Return the [X, Y] coordinate for the center point of the cell that contains the specified text.  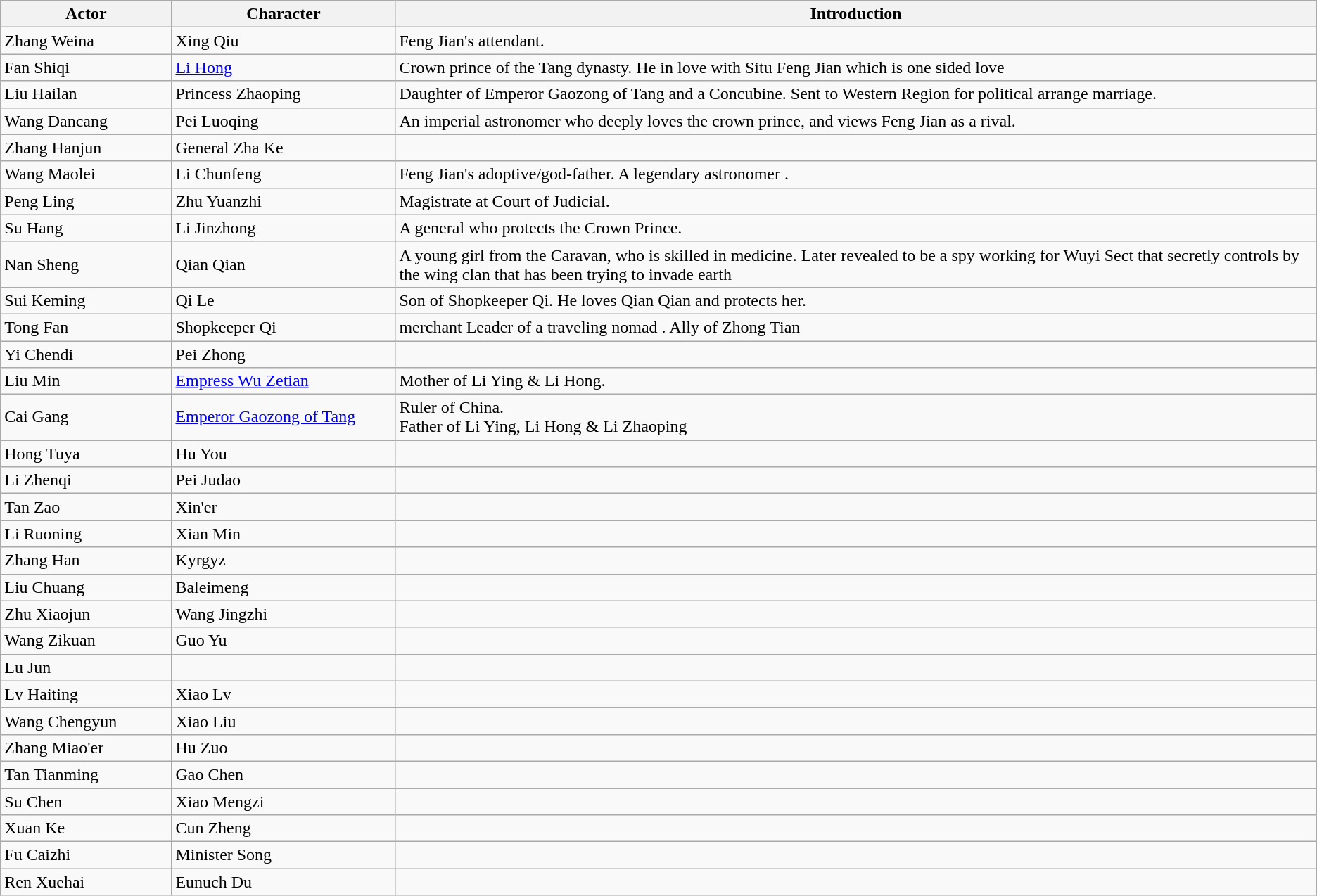
Tan Zao [86, 507]
Zhang Miao'er [86, 748]
Zhang Weina [86, 41]
Feng Jian's adoptive/god-father. A legendary astronomer . [855, 174]
Sui Keming [86, 300]
Cai Gang [86, 418]
Character [284, 14]
Introduction [855, 14]
Actor [86, 14]
Pei Luoqing [284, 121]
Son of Shopkeeper Qi. He loves Qian Qian and protects her. [855, 300]
Kyrgyz [284, 561]
Cun Zheng [284, 828]
Gao Chen [284, 774]
Li Zhenqi [86, 480]
Li Ruoning [86, 534]
Xiao Mengzi [284, 801]
Pei Zhong [284, 354]
Xian Min [284, 534]
General Zha Ke [284, 148]
Fan Shiqi [86, 68]
Wang Dancang [86, 121]
Fu Caizhi [86, 855]
Guo Yu [284, 641]
Crown prince of the Tang dynasty. He in love with Situ Feng Jian which is one sided love [855, 68]
Xuan Ke [86, 828]
Li Hong [284, 68]
Tan Tianming [86, 774]
Wang Chengyun [86, 721]
Zhu Xiaojun [86, 614]
Hu Zuo [284, 748]
Ren Xuehai [86, 882]
Liu Hailan [86, 94]
merchant Leader of a traveling nomad . Ally of Zhong Tian [855, 327]
Magistrate at Court of Judicial. [855, 201]
Pei Judao [284, 480]
Nan Sheng [86, 264]
Su Hang [86, 228]
Zhu Yuanzhi [284, 201]
Xiao Liu [284, 721]
Baleimeng [284, 587]
Zhang Han [86, 561]
Shopkeeper Qi [284, 327]
Peng Ling [86, 201]
Su Chen [86, 801]
Xing Qiu [284, 41]
Lv Haiting [86, 694]
Empress Wu Zetian [284, 381]
Liu Chuang [86, 587]
Wang Maolei [86, 174]
Daughter of Emperor Gaozong of Tang and a Concubine. Sent to Western Region for political arrange marriage. [855, 94]
Mother of Li Ying & Li Hong. [855, 381]
Xiao Lv [284, 694]
Qi Le [284, 300]
Lu Jun [86, 667]
Li Jinzhong [284, 228]
Emperor Gaozong of Tang [284, 418]
Xin'er [284, 507]
Feng Jian's attendant. [855, 41]
Ruler of China. Father of Li Ying, Li Hong & Li Zhaoping [855, 418]
A general who protects the Crown Prince. [855, 228]
An imperial astronomer who deeply loves the crown prince, and views Feng Jian as a rival. [855, 121]
Liu Min [86, 381]
Tong Fan [86, 327]
Li Chunfeng [284, 174]
Qian Qian [284, 264]
Zhang Hanjun [86, 148]
Hong Tuya [86, 454]
Princess Zhaoping [284, 94]
Eunuch Du [284, 882]
Wang Jingzhi [284, 614]
Hu You [284, 454]
Wang Zikuan [86, 641]
Yi Chendi [86, 354]
Minister Song [284, 855]
